Pinpoint the cell where the given text exists, returning its (X, Y) midpoint coordinate. 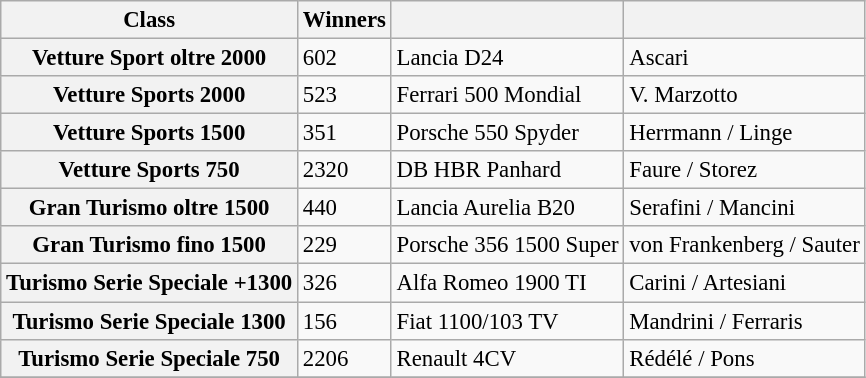
Porsche 550 Spyder (508, 133)
Class (150, 20)
440 (344, 208)
Vetture Sport oltre 2000 (150, 58)
Vetture Sports 750 (150, 170)
523 (344, 95)
Porsche 356 1500 Super (508, 245)
Lancia D24 (508, 58)
DB HBR Panhard (508, 170)
Herrmann / Linge (744, 133)
Lancia Aurelia B20 (508, 208)
351 (344, 133)
Turismo Serie Speciale +1300 (150, 283)
von Frankenberg / Sauter (744, 245)
2320 (344, 170)
Rédélé / Pons (744, 358)
Ferrari 500 Mondial (508, 95)
Renault 4CV (508, 358)
Ascari (744, 58)
Alfa Romeo 1900 TI (508, 283)
156 (344, 321)
Winners (344, 20)
326 (344, 283)
Gran Turismo fino 1500 (150, 245)
Vetture Sports 1500 (150, 133)
2206 (344, 358)
Turismo Serie Speciale 750 (150, 358)
Mandrini / Ferraris (744, 321)
Fiat 1100/103 TV (508, 321)
Turismo Serie Speciale 1300 (150, 321)
Carini / Artesiani (744, 283)
V. Marzotto (744, 95)
229 (344, 245)
Vetture Sports 2000 (150, 95)
Gran Turismo oltre 1500 (150, 208)
Faure / Storez (744, 170)
Serafini / Mancini (744, 208)
602 (344, 58)
